Determine the (x, y) coordinate at the center of the cell enclosing the given text.  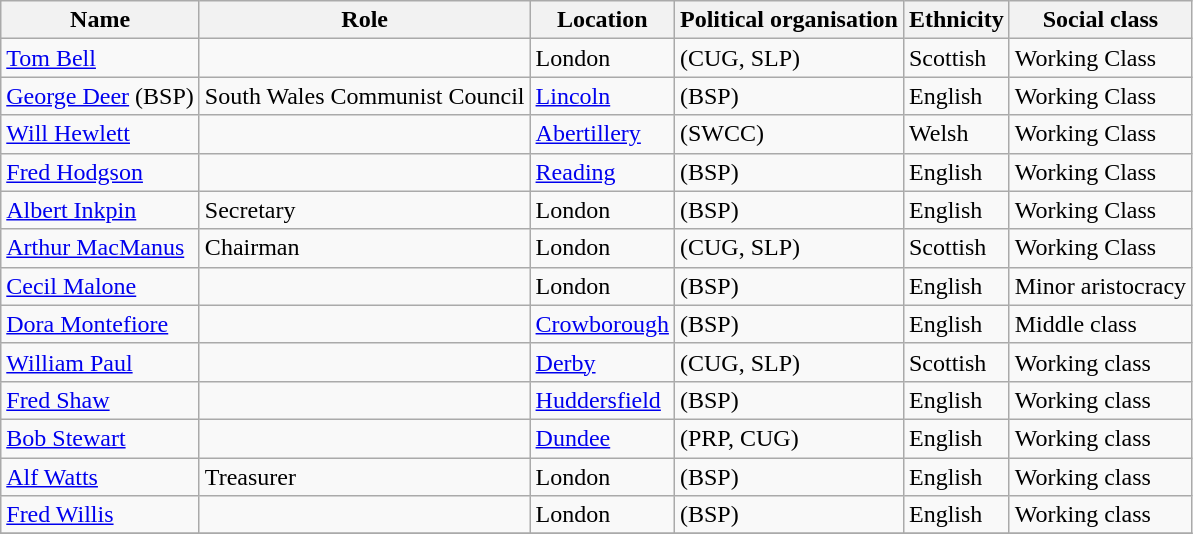
Dundee (602, 438)
Abertillery (602, 134)
Middle class (1100, 324)
Tom Bell (100, 58)
Political organisation (788, 20)
Secretary (364, 210)
Name (100, 20)
Arthur MacManus (100, 248)
Huddersfield (602, 400)
South Wales Communist Council (364, 96)
Fred Willis (100, 515)
Chairman (364, 248)
William Paul (100, 362)
Bob Stewart (100, 438)
(PRP, CUG) (788, 438)
Cecil Malone (100, 286)
Fred Hodgson (100, 172)
Ethnicity (956, 20)
Crowborough (602, 324)
(SWCC) (788, 134)
Reading (602, 172)
Fred Shaw (100, 400)
Will Hewlett (100, 134)
Derby (602, 362)
Minor aristocracy (1100, 286)
Role (364, 20)
Welsh (956, 134)
Location (602, 20)
Social class (1100, 20)
Treasurer (364, 477)
Alf Watts (100, 477)
Albert Inkpin (100, 210)
George Deer (BSP) (100, 96)
Lincoln (602, 96)
Dora Montefiore (100, 324)
